Provide the [x, y] coordinate of the cell's center where the given text is located.  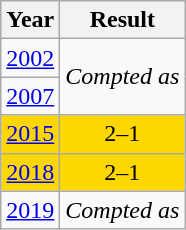
Year [30, 20]
2007 [30, 96]
2019 [30, 210]
2002 [30, 58]
2015 [30, 134]
2018 [30, 172]
Result [122, 20]
